Locate the cell with the specified text and output its [X, Y] center coordinate. 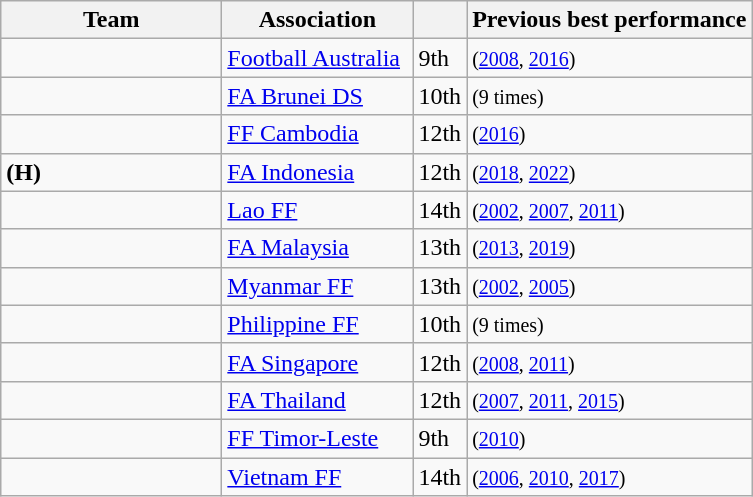
(2016) [610, 134]
Association [318, 20]
FF Timor-Leste [318, 438]
Team [112, 20]
FA Malaysia [318, 248]
(2010) [610, 438]
Football Australia [318, 58]
Philippine FF [318, 324]
(2002, 2005) [610, 286]
Previous best performance [610, 20]
(H) [112, 172]
(2018, 2022) [610, 172]
(2006, 2010, 2017) [610, 477]
FA Brunei DS [318, 96]
FA Thailand [318, 400]
Lao FF [318, 210]
Myanmar FF [318, 286]
FA Indonesia [318, 172]
FA Singapore [318, 362]
Vietnam FF [318, 477]
(2013, 2019) [610, 248]
(2008, 2016) [610, 58]
FF Cambodia [318, 134]
(2007, 2011, 2015) [610, 400]
(2002, 2007, 2011) [610, 210]
(2008, 2011) [610, 362]
